Capture the cell that displays the provided text and extract its [x, y] central coordinate. 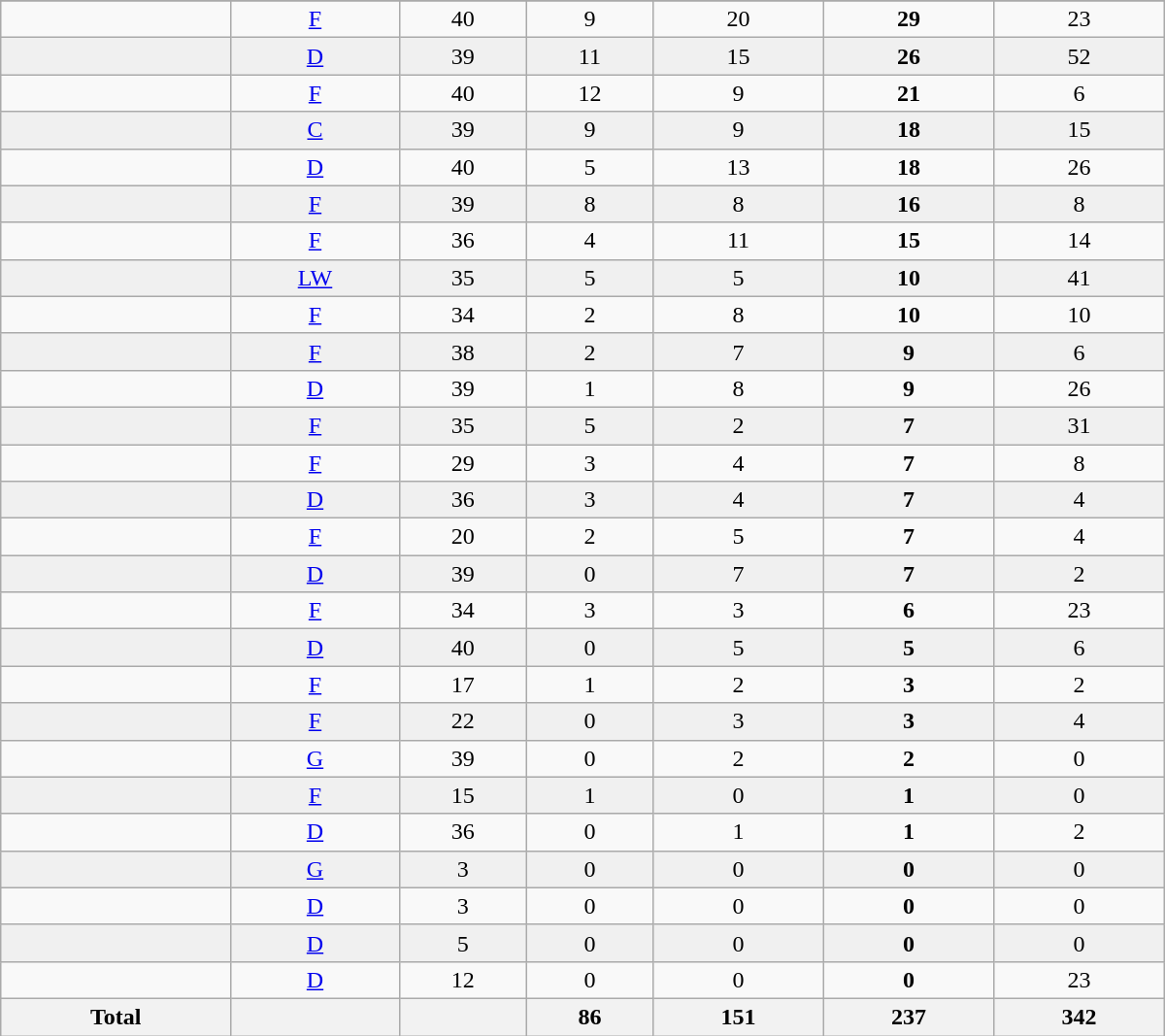
16 [909, 204]
Total [116, 1017]
342 [1080, 1017]
C [316, 130]
86 [590, 1017]
14 [1080, 241]
21 [909, 93]
38 [462, 351]
151 [738, 1017]
237 [909, 1017]
31 [1080, 425]
52 [1080, 56]
17 [462, 685]
LW [316, 278]
22 [462, 721]
13 [738, 167]
41 [1080, 278]
